Detect which cell encompasses the target text, then output its [X, Y] center coordinate. 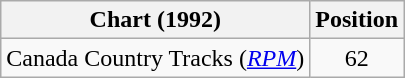
Position [357, 20]
Canada Country Tracks (RPM) [156, 58]
62 [357, 58]
Chart (1992) [156, 20]
